Find where the given text appears and provide that cell's center as [x, y] coordinate. 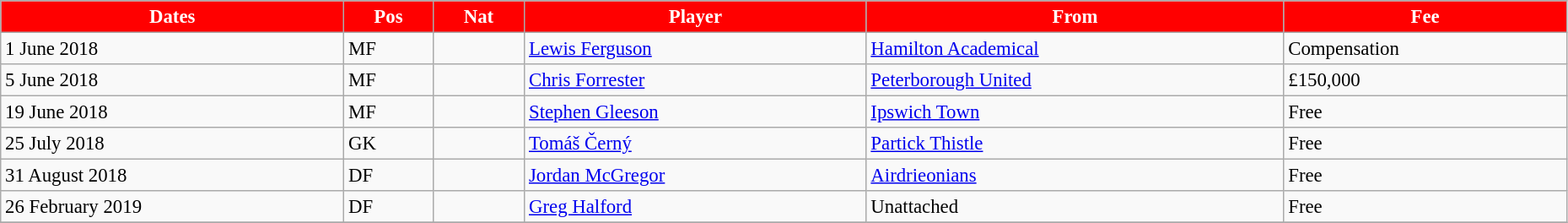
Tomáš Černý [695, 144]
Airdrieonians [1075, 176]
Stephen Gleeson [695, 112]
5 June 2018 [172, 80]
25 July 2018 [172, 144]
Dates [172, 17]
Chris Forrester [695, 80]
From [1075, 17]
Greg Halford [695, 207]
Jordan McGregor [695, 176]
19 June 2018 [172, 112]
Unattached [1075, 207]
£150,000 [1425, 80]
Player [695, 17]
31 August 2018 [172, 176]
Fee [1425, 17]
Pos [389, 17]
GK [389, 144]
Nat [479, 17]
1 June 2018 [172, 49]
26 February 2019 [172, 207]
Peterborough United [1075, 80]
Lewis Ferguson [695, 49]
Partick Thistle [1075, 144]
Compensation [1425, 49]
Ipswich Town [1075, 112]
Hamilton Academical [1075, 49]
